Pinpoint the cell where the given text exists, returning its (x, y) midpoint coordinate. 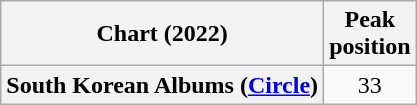
South Korean Albums (Circle) (162, 85)
Chart (2022) (162, 34)
33 (370, 85)
Peakposition (370, 34)
